Determine the (X, Y) coordinate at the center of the cell enclosing the given text.  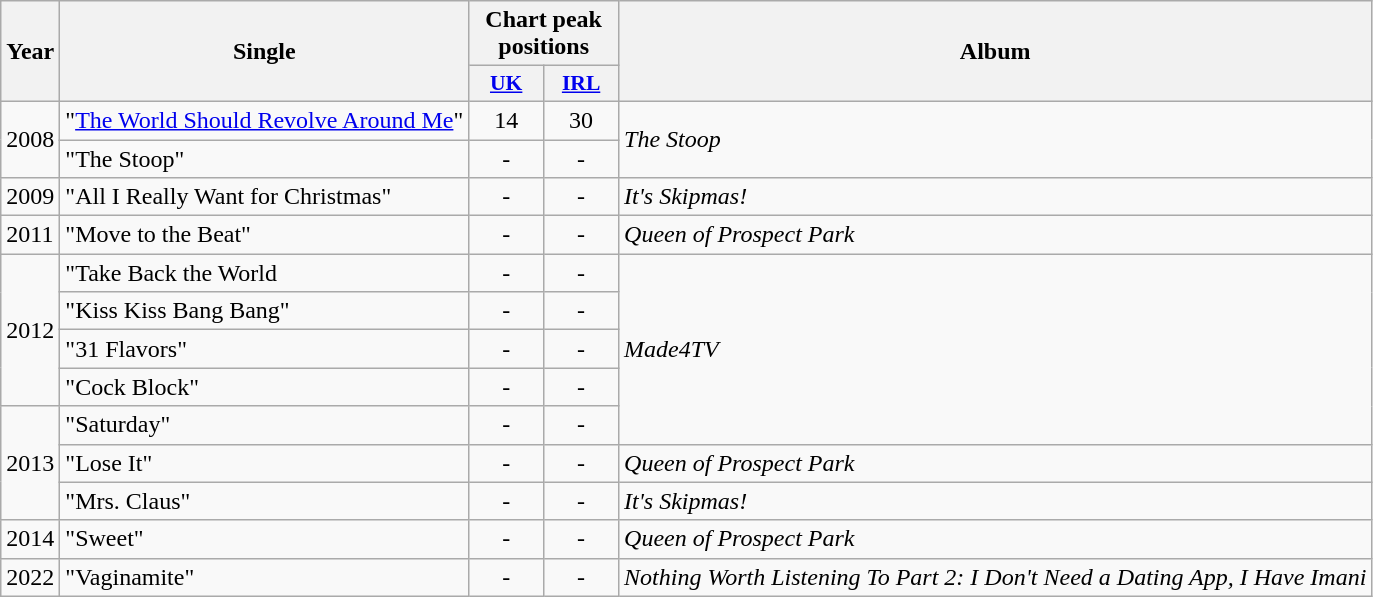
The Stoop (996, 139)
Single (264, 52)
"The World Should Revolve Around Me" (264, 120)
"Saturday" (264, 425)
2009 (30, 197)
"Vaginamite" (264, 577)
UK (506, 84)
"Take Back the World (264, 273)
"Mrs. Claus" (264, 501)
"All I Really Want for Christmas" (264, 197)
"Lose It" (264, 463)
IRL (582, 84)
2012 (30, 330)
"Cock Block" (264, 387)
30 (582, 120)
"Kiss Kiss Bang Bang" (264, 311)
"Move to the Beat" (264, 235)
2011 (30, 235)
14 (506, 120)
Nothing Worth Listening To Part 2: I Don't Need a Dating App, I Have Imani (996, 577)
Year (30, 52)
Made4TV (996, 349)
"The Stoop" (264, 159)
2013 (30, 463)
"Sweet" (264, 539)
2022 (30, 577)
"31 Flavors" (264, 349)
2008 (30, 139)
Chart peak positions (544, 34)
2014 (30, 539)
Album (996, 52)
